Pinpoint the cell where the given text exists, returning its [X, Y] midpoint coordinate. 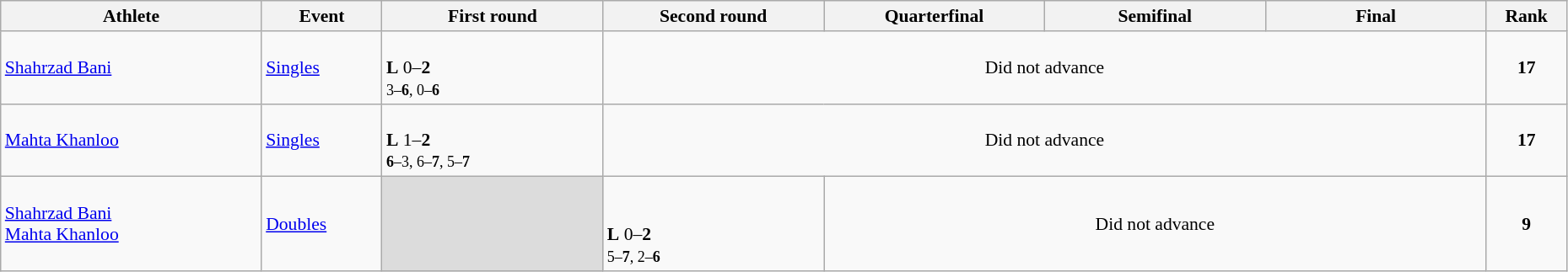
L 0–25–7, 2–6 [714, 224]
Shahrzad BaniMahta Khanloo [132, 224]
Athlete [132, 16]
Quarterfinal [935, 16]
Shahrzad Bani [132, 67]
Second round [714, 16]
L 0–23–6, 0–6 [493, 67]
L 1–26–3, 6–7, 5–7 [493, 140]
Final [1376, 16]
Semifinal [1155, 16]
Doubles [322, 224]
Mahta Khanloo [132, 140]
First round [493, 16]
Rank [1527, 16]
9 [1527, 224]
Event [322, 16]
